Identify which cell holds the provided text, then report its [X, Y] central coordinate. 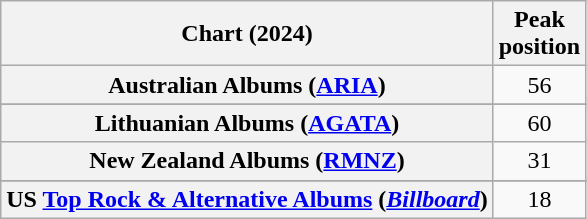
Lithuanian Albums (AGATA) [247, 123]
US Top Rock & Alternative Albums (Billboard) [247, 199]
New Zealand Albums (RMNZ) [247, 161]
Peakposition [539, 34]
Australian Albums (ARIA) [247, 85]
60 [539, 123]
18 [539, 199]
31 [539, 161]
56 [539, 85]
Chart (2024) [247, 34]
